Provide the [X, Y] coordinate of the cell's center where the given text is located.  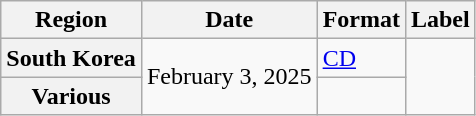
South Korea [72, 58]
Date [229, 20]
Region [72, 20]
CD [361, 58]
Label [440, 20]
Format [361, 20]
February 3, 2025 [229, 77]
Various [72, 96]
